Capture the cell that displays the provided text and extract its (x, y) central coordinate. 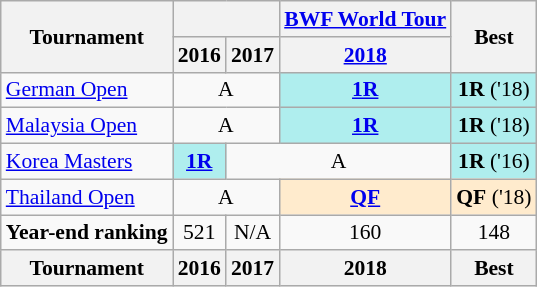
Thailand Open (87, 197)
Malaysia Open (87, 126)
148 (494, 233)
German Open (87, 90)
BWF World Tour (365, 19)
QF ('18) (494, 197)
1R ('16) (494, 162)
Korea Masters (87, 162)
160 (365, 233)
QF (365, 197)
521 (200, 233)
N/A (252, 233)
Year-end ranking (87, 233)
